Capture the cell that displays the provided text and extract its [X, Y] central coordinate. 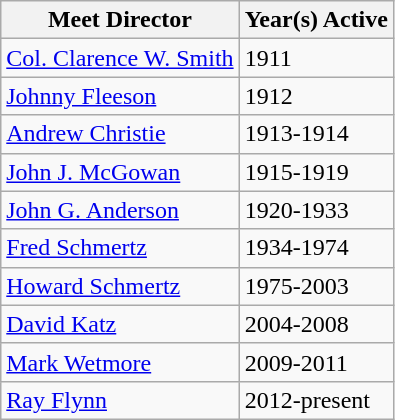
1975-2003 [316, 286]
John J. McGowan [120, 172]
1913-1914 [316, 134]
2004-2008 [316, 324]
John G. Anderson [120, 210]
1912 [316, 96]
Ray Flynn [120, 400]
Howard Schmertz [120, 286]
Mark Wetmore [120, 362]
Fred Schmertz [120, 248]
Meet Director [120, 20]
2009-2011 [316, 362]
Johnny Fleeson [120, 96]
1920-1933 [316, 210]
David Katz [120, 324]
1911 [316, 58]
Year(s) Active [316, 20]
1915-1919 [316, 172]
2012-present [316, 400]
1934-1974 [316, 248]
Andrew Christie [120, 134]
Col. Clarence W. Smith [120, 58]
